Extract the [X, Y] coordinate from the center of the cell holding the provided text.  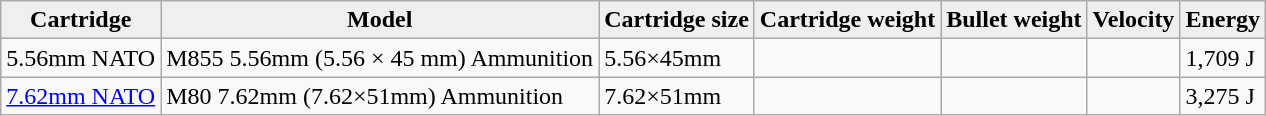
Velocity [1134, 20]
7.62×51mm [677, 96]
Cartridge size [677, 20]
7.62mm NATO [81, 96]
Model [380, 20]
Cartridge [81, 20]
Cartridge weight [847, 20]
1,709 J [1223, 58]
3,275 J [1223, 96]
M855 5.56mm (5.56 × 45 mm) Ammunition [380, 58]
Energy [1223, 20]
Bullet weight [1014, 20]
M80 7.62mm (7.62×51mm) Ammunition [380, 96]
5.56×45mm [677, 58]
5.56mm NATO [81, 58]
